Scan for the cell matching the given text and deliver its (x, y) coordinate at center. 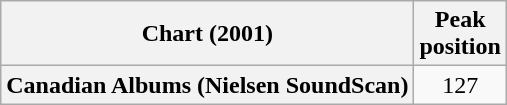
Chart (2001) (208, 34)
Peakposition (460, 34)
Canadian Albums (Nielsen SoundScan) (208, 85)
127 (460, 85)
